Pinpoint the cell where the given text exists, returning its [X, Y] midpoint coordinate. 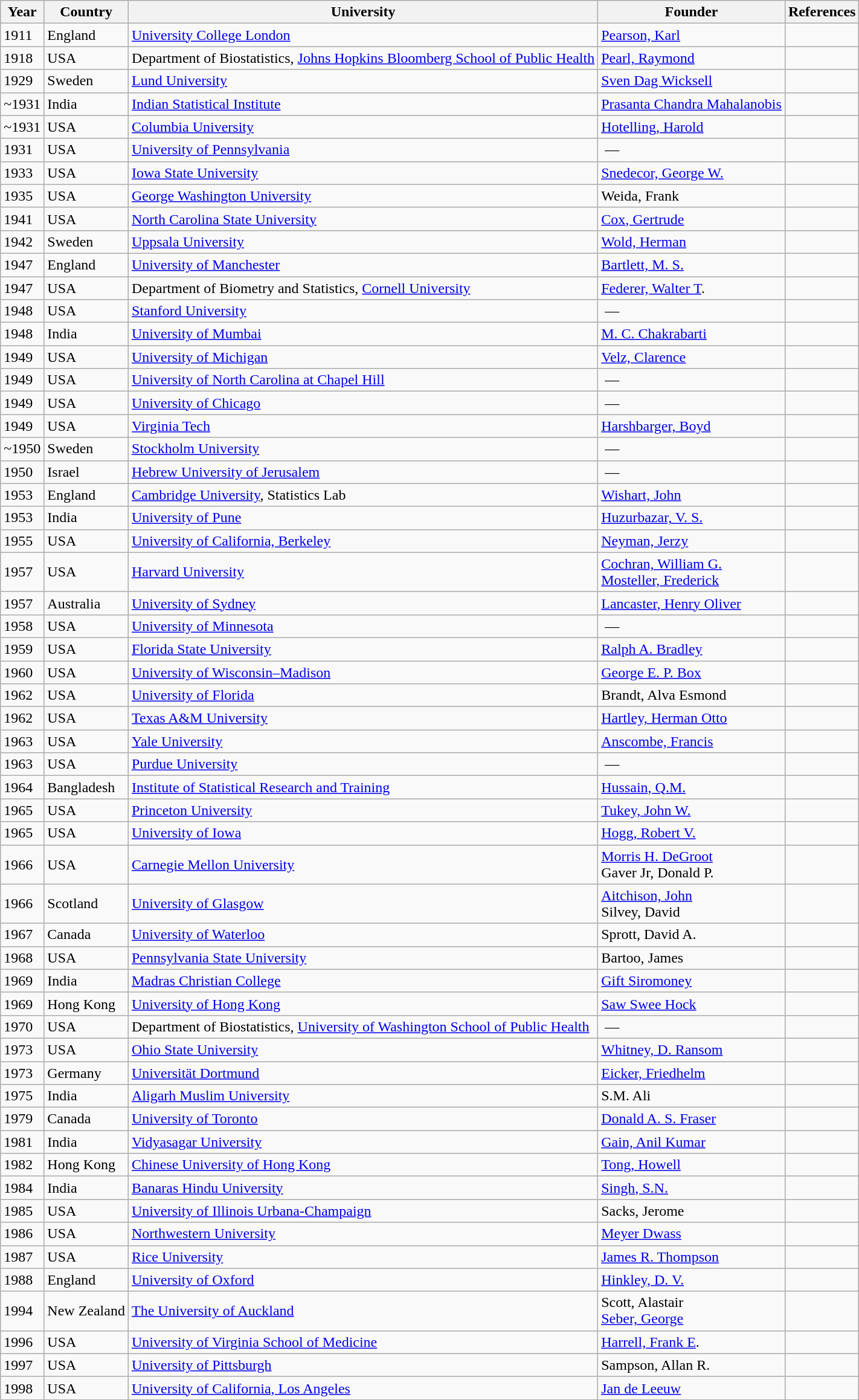
Department of Biostatistics, University of Washington School of Public Health [362, 1027]
Iowa State University [362, 173]
1942 [22, 242]
1994 [22, 1311]
1964 [22, 787]
Department of Biostatistics, Johns Hopkins Bloomberg School of Public Health [362, 58]
Columbia University [362, 127]
University of Oxford [362, 1280]
Bartlett, M. S. [692, 265]
University of Iowa [362, 833]
Eicker, Friedhelm [692, 1073]
Banaras Hindu University [362, 1188]
University of California, Berkeley [362, 541]
Harvard University [362, 572]
University of Sydney [362, 603]
1918 [22, 58]
1996 [22, 1342]
1958 [22, 626]
Sampson, Allan R. [692, 1365]
Scotland [86, 904]
Bangladesh [86, 787]
George Washington University [362, 196]
1986 [22, 1234]
Hotelling, Harold [692, 127]
Purdue University [362, 764]
M. C. Chakrabarti [692, 334]
1982 [22, 1165]
University of Manchester [362, 265]
Virginia Tech [362, 426]
1929 [22, 81]
North Carolina State University [362, 219]
University of Glasgow [362, 904]
Meyer Dwass [692, 1234]
Sacks, Jerome [692, 1211]
University of Hong Kong [362, 1004]
Morris H. DeGrootGaver Jr, Donald P. [692, 864]
1985 [22, 1211]
Universität Dortmund [362, 1073]
Pearl, Raymond [692, 58]
University of Michigan [362, 357]
References [822, 12]
Year [22, 12]
University of Pennsylvania [362, 150]
Wishart, John [692, 495]
Founder [692, 12]
Northwestern University [362, 1234]
Harshbarger, Boyd [692, 426]
Gain, Anil Kumar [692, 1142]
University of Minnesota [362, 626]
1984 [22, 1188]
University of Illinois Urbana-Champaign [362, 1211]
1997 [22, 1365]
James R. Thompson [692, 1257]
Ohio State University [362, 1050]
1987 [22, 1257]
Cochran, William G.Mosteller, Frederick [692, 572]
Hinkley, D. V. [692, 1280]
Prasanta Chandra Mahalanobis [692, 104]
Aitchison, JohnSilvey, David [692, 904]
Federer, Walter T. [692, 288]
Florida State University [362, 649]
Pennsylvania State University [362, 958]
1911 [22, 35]
Snedecor, George W. [692, 173]
Madras Christian College [362, 981]
University of California, Los Angeles [362, 1388]
Ralph A. Bradley [692, 649]
Brandt, Alva Esmond [692, 695]
S.M. Ali [692, 1096]
Stanford University [362, 311]
University [362, 12]
Whitney, D. Ransom [692, 1050]
Department of Biometry and Statistics, Cornell University [362, 288]
1933 [22, 173]
Country [86, 12]
The University of Auckland [362, 1311]
Vidyasagar University [362, 1142]
Gift Siromoney [692, 981]
1941 [22, 219]
University of Chicago [362, 403]
1959 [22, 649]
Hogg, Robert V. [692, 833]
Donald A. S. Fraser [692, 1119]
1975 [22, 1096]
Australia [86, 603]
1955 [22, 541]
University of Waterloo [362, 935]
1968 [22, 958]
Lancaster, Henry Oliver [692, 603]
Aligarh Muslim University [362, 1096]
Saw Swee Hock [692, 1004]
Chinese University of Hong Kong [362, 1165]
Bartoo, James [692, 958]
Sprott, David A. [692, 935]
1950 [22, 472]
1979 [22, 1119]
Huzurbazar, V. S. [692, 518]
1988 [22, 1280]
Germany [86, 1073]
George E. P. Box [692, 673]
University of Mumbai [362, 334]
Hebrew University of Jerusalem [362, 472]
Weida, Frank [692, 196]
Tong, Howell [692, 1165]
University of Pittsburgh [362, 1365]
1931 [22, 150]
1998 [22, 1388]
1970 [22, 1027]
Hussain, Q.M. [692, 787]
Hartley, Herman Otto [692, 718]
Harrell, Frank E. [692, 1342]
Stockholm University [362, 449]
1981 [22, 1142]
Indian Statistical Institute [362, 104]
Neyman, Jerzy [692, 541]
Singh, S.N. [692, 1188]
University of Toronto [362, 1119]
Scott, Alastair Seber, George [692, 1311]
University College London [362, 35]
Israel [86, 472]
Yale University [362, 741]
Velz, Clarence [692, 357]
University of North Carolina at Chapel Hill [362, 380]
Texas A&M University [362, 718]
Rice University [362, 1257]
Jan de Leeuw [692, 1388]
Institute of Statistical Research and Training [362, 787]
University of Pune [362, 518]
Anscombe, Francis [692, 741]
Tukey, John W. [692, 810]
Uppsala University [362, 242]
Sven Dag Wicksell [692, 81]
Wold, Herman [692, 242]
New Zealand [86, 1311]
~1950 [22, 449]
Pearson, Karl [692, 35]
Carnegie Mellon University [362, 864]
1935 [22, 196]
University of Florida [362, 695]
University of Wisconsin–Madison [362, 673]
Lund University [362, 81]
Cambridge University, Statistics Lab [362, 495]
Cox, Gertrude [692, 219]
University of Virginia School of Medicine [362, 1342]
1960 [22, 673]
1967 [22, 935]
Princeton University [362, 810]
